Locate the cell with the specified text and output its [X, Y] center coordinate. 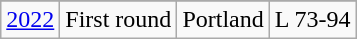
First round [118, 20]
2022 [30, 20]
L 73-94 [312, 20]
Portland [223, 20]
